Return the [x, y] coordinate for the center point of the cell that contains the specified text.  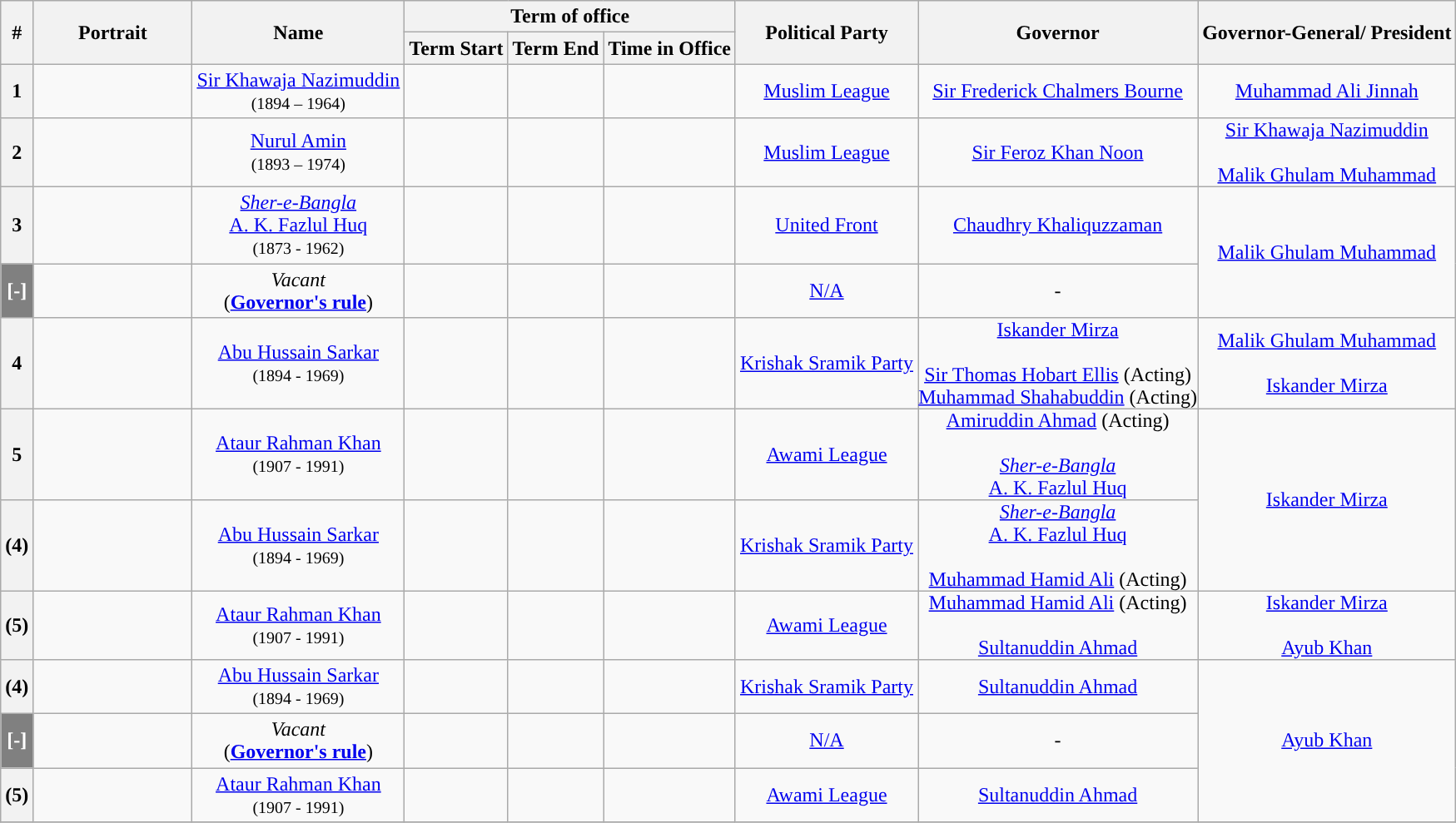
Sir Feroz Khan Noon [1058, 152]
1 [17, 92]
United Front [826, 225]
Malik Ghulam Muhammad [1327, 251]
Nurul Amin(1893 – 1974) [298, 152]
Muhammad Hamid Ali (Acting)Sultanuddin Ahmad [1058, 625]
2 [17, 152]
Term of office [570, 17]
5 [17, 454]
3 [17, 225]
Sher-e-BanglaA. K. Fazlul HuqMuhammad Hamid Ali (Acting) [1058, 546]
Time in Office [669, 48]
Governor-General/ President [1327, 32]
Sir Khawaja Nazimuddin(1894 – 1964) [298, 92]
Political Party [826, 32]
Sir Khawaja NazimuddinMalik Ghulam Muhammad [1327, 152]
Iskander MirzaAyub Khan [1327, 625]
Governor [1058, 32]
Sir Frederick Chalmers Bourne [1058, 92]
Amiruddin Ahmad (Acting)Sher-e-BanglaA. K. Fazlul Huq [1058, 454]
Sher-e-BanglaA. K. Fazlul Huq(1873 - 1962) [298, 225]
Muhammad Ali Jinnah [1327, 92]
Malik Ghulam MuhammadIskander Mirza [1327, 364]
# [17, 32]
Iskander MirzaSir Thomas Hobart Ellis (Acting)Muhammad Shahabuddin (Acting) [1058, 364]
Chaudhry Khaliquzzaman [1058, 225]
Ayub Khan [1327, 741]
Term End [556, 48]
Term Start [456, 48]
4 [17, 364]
Name [298, 32]
Iskander Mirza [1327, 499]
Portrait [113, 32]
